Determine the [x, y] coordinate at the center of the cell enclosing the given text.  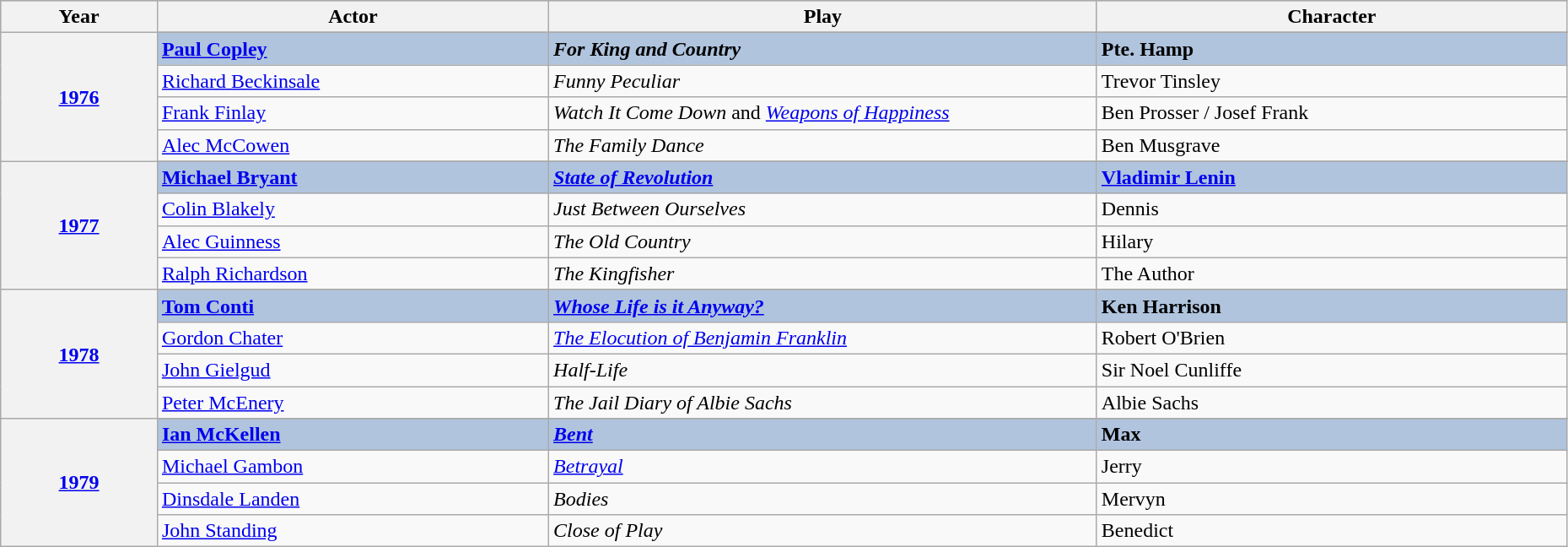
Paul Copley [353, 49]
Ken Harrison [1331, 306]
Pte. Hamp [1331, 49]
The Kingfisher [823, 273]
Trevor Tinsley [1331, 81]
1978 [79, 354]
Mervyn [1331, 499]
Colin Blakely [353, 209]
Hilary [1331, 241]
Jerry [1331, 467]
Ben Prosser / Josef Frank [1331, 113]
Robert O'Brien [1331, 338]
Michael Gambon [353, 467]
Funny Peculiar [823, 81]
Alec Guinness [353, 241]
John Standing [353, 531]
Frank Finlay [353, 113]
State of Revolution [823, 177]
Bent [823, 435]
The Old Country [823, 241]
Whose Life is it Anyway? [823, 306]
1977 [79, 225]
Ian McKellen [353, 435]
Michael Bryant [353, 177]
Sir Noel Cunliffe [1331, 370]
Actor [353, 17]
The Family Dance [823, 145]
Max [1331, 435]
1979 [79, 483]
The Elocution of Benjamin Franklin [823, 338]
Play [823, 17]
Benedict [1331, 531]
John Gielgud [353, 370]
Character [1331, 17]
Gordon Chater [353, 338]
Alec McCowen [353, 145]
Ben Musgrave [1331, 145]
Albie Sachs [1331, 403]
Ralph Richardson [353, 273]
The Author [1331, 273]
The Jail Diary of Albie Sachs [823, 403]
Betrayal [823, 467]
For King and Country [823, 49]
Just Between Ourselves [823, 209]
Tom Conti [353, 306]
Half-Life [823, 370]
Close of Play [823, 531]
Dinsdale Landen [353, 499]
Vladimir Lenin [1331, 177]
Year [79, 17]
Richard Beckinsale [353, 81]
Watch It Come Down and Weapons of Happiness [823, 113]
Dennis [1331, 209]
Peter McEnery [353, 403]
Bodies [823, 499]
1976 [79, 97]
